Search for the cell housing the specified text and yield its [x, y] center coordinate. 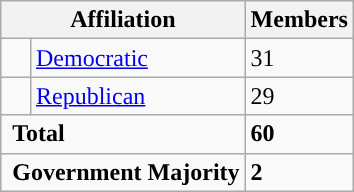
Republican [138, 96]
2 [299, 172]
Total [123, 134]
Members [299, 20]
Democratic [138, 58]
Government Majority [123, 172]
29 [299, 96]
Affiliation [123, 20]
31 [299, 58]
60 [299, 134]
